Pinpoint the cell where the given text exists, returning its [x, y] midpoint coordinate. 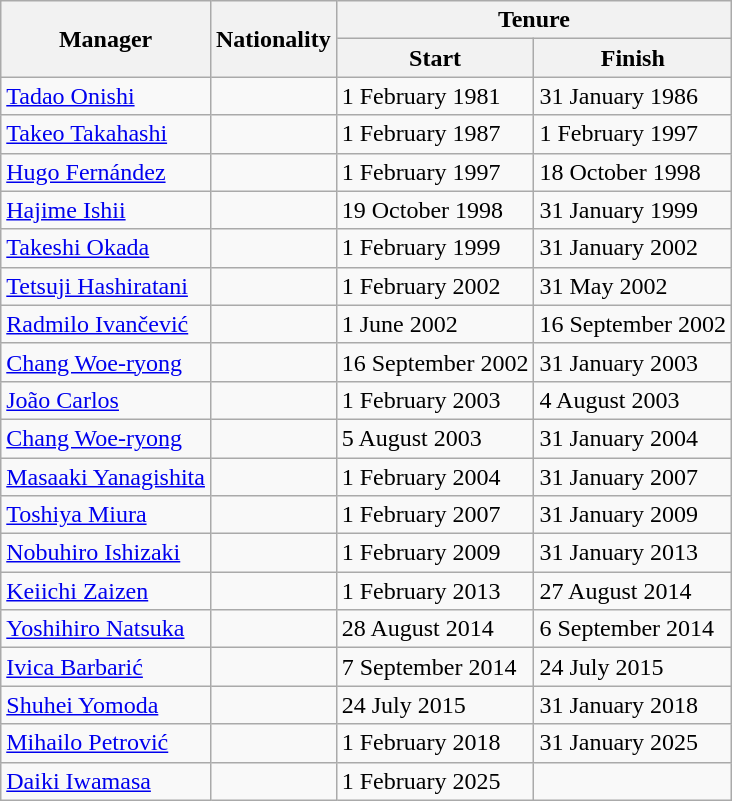
Tenure [534, 20]
Hugo Fernández [106, 172]
31 January 2004 [633, 438]
Nobuhiro Ishizaki [106, 553]
1 February 1981 [435, 96]
4 August 2003 [633, 400]
Radmilo Ivančević [106, 324]
31 January 2003 [633, 362]
31 January 1999 [633, 210]
Ivica Barbarić [106, 667]
João Carlos [106, 400]
1 June 2002 [435, 324]
1 February 2007 [435, 515]
1 February 1987 [435, 134]
Takeo Takahashi [106, 134]
31 January 2009 [633, 515]
18 October 1998 [633, 172]
Yoshihiro Natsuka [106, 629]
1 February 2025 [435, 781]
31 January 1986 [633, 96]
Finish [633, 58]
Tadao Onishi [106, 96]
Start [435, 58]
Tetsuji Hashiratani [106, 286]
19 October 1998 [435, 210]
28 August 2014 [435, 629]
Nationality [273, 39]
Shuhei Yomoda [106, 705]
31 May 2002 [633, 286]
Hajime Ishii [106, 210]
Daiki Iwamasa [106, 781]
Manager [106, 39]
31 January 2018 [633, 705]
Mihailo Petrović [106, 743]
6 September 2014 [633, 629]
1 February 2003 [435, 400]
1 February 2004 [435, 477]
5 August 2003 [435, 438]
31 January 2025 [633, 743]
Takeshi Okada [106, 248]
1 February 2009 [435, 553]
1 February 2013 [435, 591]
31 January 2002 [633, 248]
1 February 1999 [435, 248]
1 February 2018 [435, 743]
Keiichi Zaizen [106, 591]
Masaaki Yanagishita [106, 477]
31 January 2007 [633, 477]
1 February 2002 [435, 286]
Toshiya Miura [106, 515]
7 September 2014 [435, 667]
31 January 2013 [633, 553]
27 August 2014 [633, 591]
